Extract the (X, Y) coordinate from the center of the cell holding the provided text.  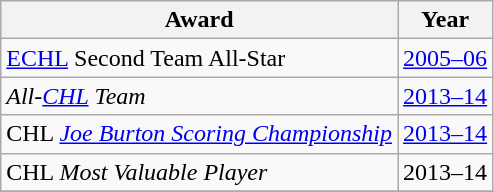
All-CHL Team (200, 96)
ECHL Second Team All-Star (200, 58)
CHL Joe Burton Scoring Championship (200, 134)
Award (200, 20)
2005–06 (446, 58)
CHL Most Valuable Player (200, 172)
Year (446, 20)
